Find where the given text appears and provide that cell's center as (x, y) coordinate. 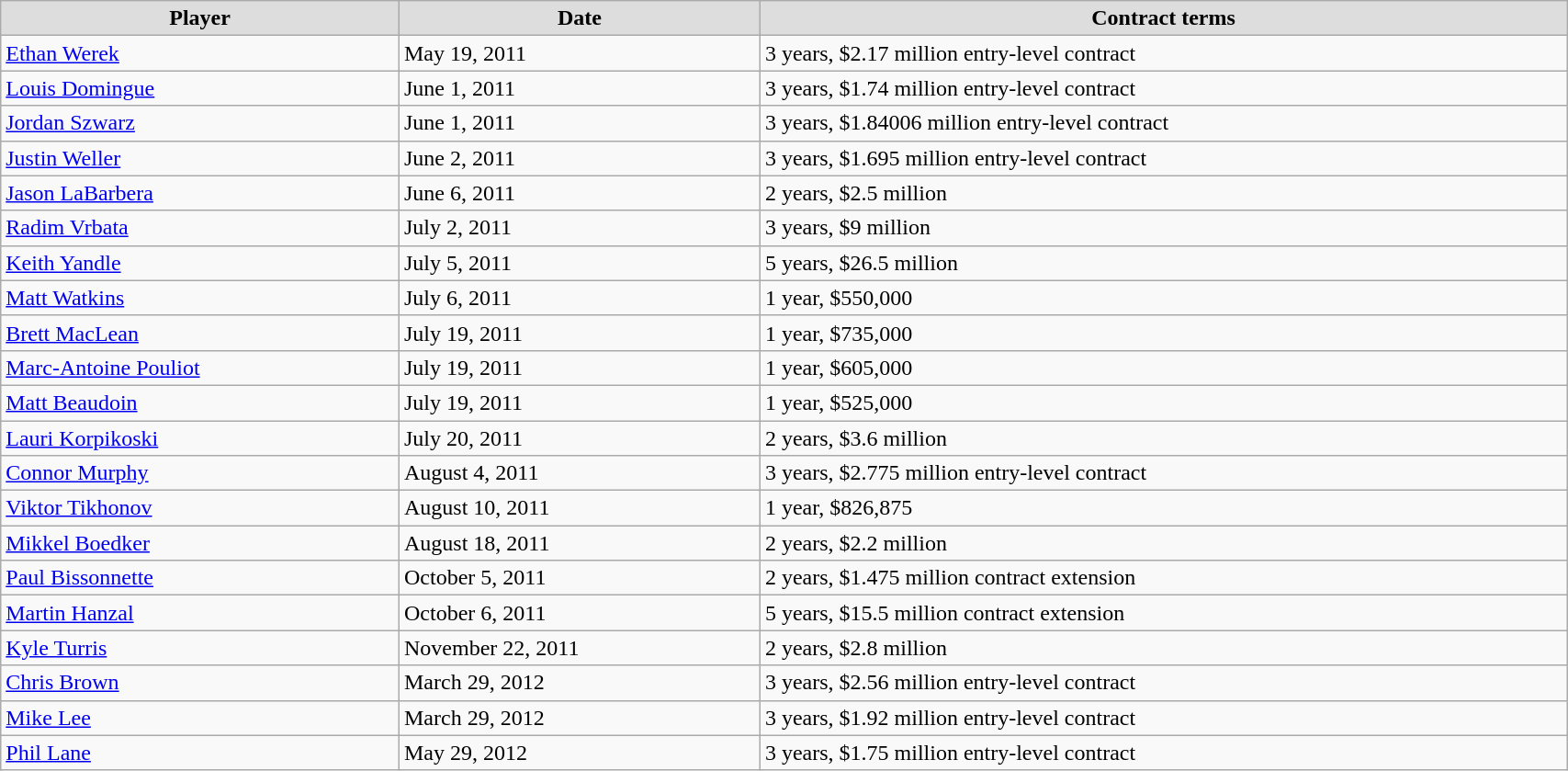
3 years, $2.17 million entry-level contract (1163, 53)
Ethan Werek (200, 53)
2 years, $1.475 million contract extension (1163, 578)
Keith Yandle (200, 263)
October 5, 2011 (579, 578)
Louis Domingue (200, 88)
Contract terms (1163, 18)
3 years, $2.775 million entry-level contract (1163, 473)
Marc-Antoine Pouliot (200, 368)
3 years, $9 million (1163, 228)
3 years, $2.56 million entry-level contract (1163, 683)
1 year, $550,000 (1163, 298)
July 2, 2011 (579, 228)
October 6, 2011 (579, 613)
Kyle Turris (200, 648)
Jordan Szwarz (200, 123)
3 years, $1.74 million entry-level contract (1163, 88)
Connor Murphy (200, 473)
June 2, 2011 (579, 158)
Viktor Tikhonov (200, 508)
3 years, $1.84006 million entry-level contract (1163, 123)
Mike Lee (200, 718)
1 year, $735,000 (1163, 333)
2 years, $2.8 million (1163, 648)
July 20, 2011 (579, 438)
Matt Beaudoin (200, 403)
Chris Brown (200, 683)
Date (579, 18)
2 years, $2.5 million (1163, 193)
3 years, $1.695 million entry-level contract (1163, 158)
2 years, $3.6 million (1163, 438)
August 10, 2011 (579, 508)
Justin Weller (200, 158)
November 22, 2011 (579, 648)
July 5, 2011 (579, 263)
Martin Hanzal (200, 613)
Paul Bissonnette (200, 578)
May 19, 2011 (579, 53)
2 years, $2.2 million (1163, 543)
Radim Vrbata (200, 228)
Jason LaBarbera (200, 193)
June 6, 2011 (579, 193)
Brett MacLean (200, 333)
May 29, 2012 (579, 753)
Lauri Korpikoski (200, 438)
August 18, 2011 (579, 543)
3 years, $1.75 million entry-level contract (1163, 753)
Phil Lane (200, 753)
July 6, 2011 (579, 298)
1 year, $605,000 (1163, 368)
5 years, $15.5 million contract extension (1163, 613)
August 4, 2011 (579, 473)
Matt Watkins (200, 298)
Player (200, 18)
3 years, $1.92 million entry-level contract (1163, 718)
5 years, $26.5 million (1163, 263)
Mikkel Boedker (200, 543)
1 year, $826,875 (1163, 508)
1 year, $525,000 (1163, 403)
